Capture the cell that displays the provided text and extract its [x, y] central coordinate. 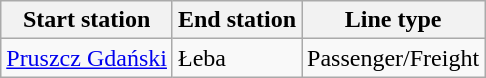
Start station [87, 20]
Line type [394, 20]
Passenger/Freight [394, 58]
Pruszcz Gdański [87, 58]
Łeba [236, 58]
End station [236, 20]
